Capture the cell that displays the provided text and extract its [X, Y] central coordinate. 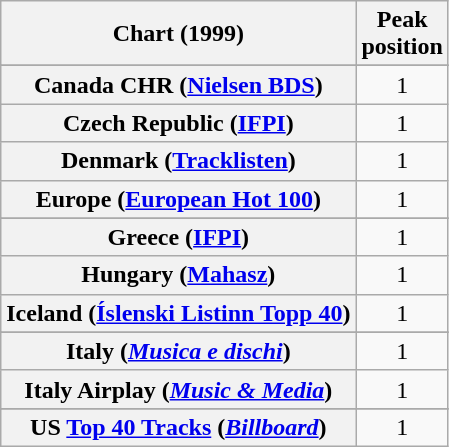
Chart (1999) [178, 34]
US Top 40 Tracks (Billboard) [178, 427]
Canada CHR (Nielsen BDS) [178, 85]
Italy Airplay (Music & Media) [178, 389]
Iceland (Íslenski Listinn Topp 40) [178, 313]
Peakposition [402, 34]
Hungary (Mahasz) [178, 275]
Czech Republic (IFPI) [178, 123]
Europe (European Hot 100) [178, 199]
Italy (Musica e dischi) [178, 351]
Greece (IFPI) [178, 237]
Denmark (Tracklisten) [178, 161]
